Return (X, Y) of the center of cell containing provided text 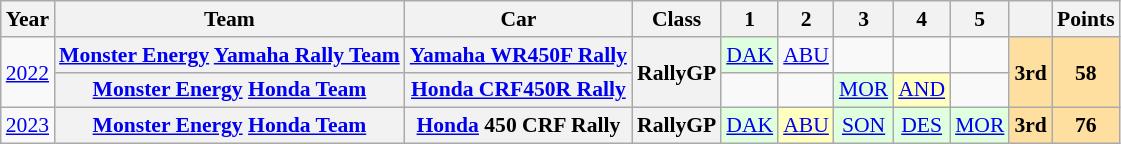
2023 (28, 126)
Team (230, 19)
1 (750, 19)
2 (806, 19)
4 (922, 19)
Points (1086, 19)
Yamaha WR450F Rally (518, 55)
Honda 450 CRF Rally (518, 126)
AND (922, 90)
Honda CRF450R Rally (518, 90)
Monster Energy Yamaha Rally Team (230, 55)
Class (676, 19)
76 (1086, 126)
5 (980, 19)
Car (518, 19)
SON (864, 126)
DES (922, 126)
2022 (28, 72)
Year (28, 19)
58 (1086, 72)
3 (864, 19)
